Detect which cell encompasses the target text, then output its (X, Y) center coordinate. 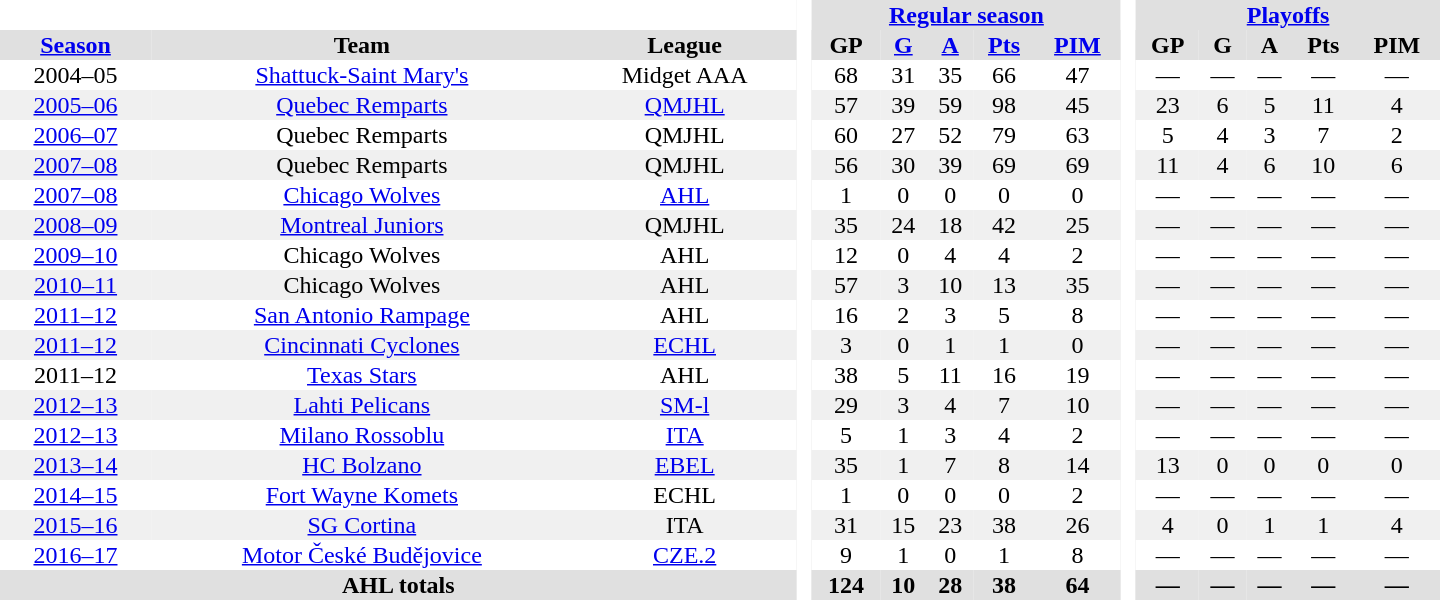
2008–09 (76, 225)
52 (950, 135)
59 (950, 105)
2014–15 (76, 495)
Playoffs (1288, 15)
AHL totals (398, 585)
Motor České Budějovice (362, 555)
98 (1004, 105)
28 (950, 585)
47 (1077, 75)
2013–14 (76, 465)
2004–05 (76, 75)
30 (904, 165)
Montreal Juniors (362, 225)
Texas Stars (362, 375)
29 (846, 405)
60 (846, 135)
Fort Wayne Komets (362, 495)
56 (846, 165)
15 (904, 525)
CZE.2 (685, 555)
Midget AAA (685, 75)
27 (904, 135)
2015–16 (76, 525)
SM-l (685, 405)
League (685, 45)
Regular season (966, 15)
EBEL (685, 465)
Season (76, 45)
45 (1077, 105)
2005–06 (76, 105)
San Antonio Rampage (362, 315)
2009–10 (76, 255)
66 (1004, 75)
63 (1077, 135)
42 (1004, 225)
Milano Rossoblu (362, 435)
12 (846, 255)
79 (1004, 135)
25 (1077, 225)
2006–07 (76, 135)
HC Bolzano (362, 465)
19 (1077, 375)
2016–17 (76, 555)
Team (362, 45)
Lahti Pelicans (362, 405)
26 (1077, 525)
64 (1077, 585)
24 (904, 225)
124 (846, 585)
Shattuck-Saint Mary's (362, 75)
SG Cortina (362, 525)
18 (950, 225)
2010–11 (76, 285)
14 (1077, 465)
9 (846, 555)
68 (846, 75)
Cincinnati Cyclones (362, 345)
